Search for the cell housing the specified text and yield its [x, y] center coordinate. 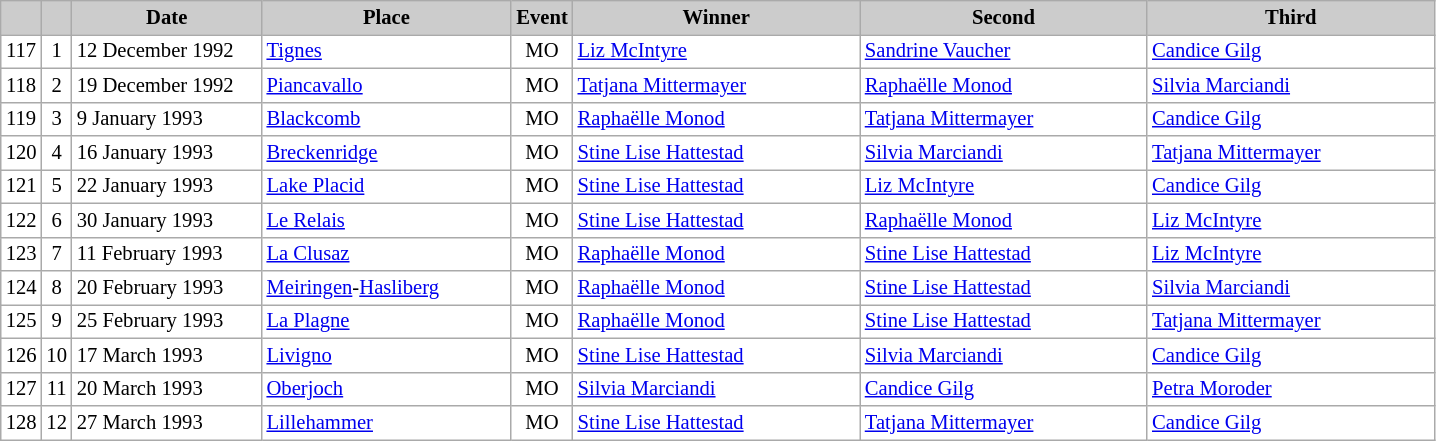
121 [22, 186]
3 [56, 119]
119 [22, 119]
19 December 1992 [167, 85]
4 [56, 153]
20 February 1993 [167, 287]
124 [22, 287]
11 February 1993 [167, 254]
La Plagne [387, 321]
Second [1004, 17]
Lake Placid [387, 186]
123 [22, 254]
125 [22, 321]
9 January 1993 [167, 119]
20 March 1993 [167, 389]
Oberjoch [387, 389]
Meiringen-Hasliberg [387, 287]
22 January 1993 [167, 186]
25 February 1993 [167, 321]
Le Relais [387, 220]
128 [22, 423]
30 January 1993 [167, 220]
5 [56, 186]
Third [1290, 17]
Winner [716, 17]
11 [56, 389]
12 [56, 423]
2 [56, 85]
Event [542, 17]
1 [56, 51]
Place [387, 17]
122 [22, 220]
17 March 1993 [167, 355]
7 [56, 254]
10 [56, 355]
118 [22, 85]
27 March 1993 [167, 423]
9 [56, 321]
Sandrine Vaucher [1004, 51]
Piancavallo [387, 85]
6 [56, 220]
120 [22, 153]
8 [56, 287]
Blackcomb [387, 119]
126 [22, 355]
16 January 1993 [167, 153]
117 [22, 51]
Petra Moroder [1290, 389]
Breckenridge [387, 153]
127 [22, 389]
La Clusaz [387, 254]
Lillehammer [387, 423]
12 December 1992 [167, 51]
Date [167, 17]
Livigno [387, 355]
Tignes [387, 51]
